Locate the cell with the specified text and output its (X, Y) center coordinate. 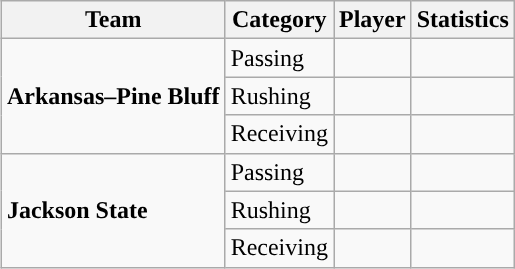
Category (279, 20)
Player (373, 20)
Jackson State (113, 210)
Team (113, 20)
Arkansas–Pine Bluff (113, 96)
Statistics (462, 20)
